For the text-containing cell, return its midpoint in [X, Y] coordinate format. 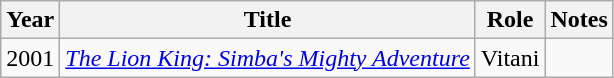
2001 [30, 58]
Notes [579, 20]
The Lion King: Simba's Mighty Adventure [268, 58]
Title [268, 20]
Vitani [510, 58]
Year [30, 20]
Role [510, 20]
